Determine the [X, Y] coordinate at the center of the cell enclosing the given text.  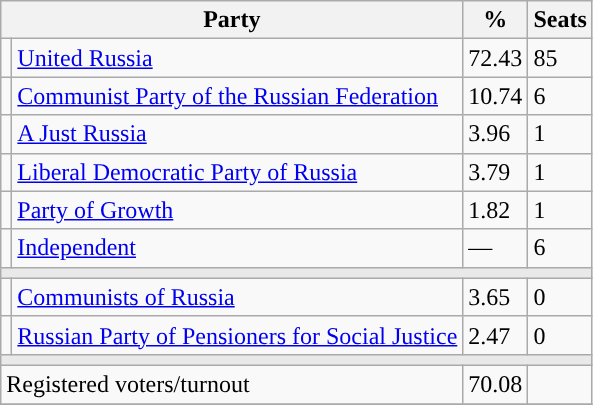
— [496, 248]
Seats [560, 20]
3.96 [496, 134]
3.79 [496, 172]
Communist Party of the Russian Federation [238, 96]
1.82 [496, 210]
72.43 [496, 58]
70.08 [496, 384]
United Russia [238, 58]
Communists of Russia [238, 297]
% [496, 20]
2.47 [496, 335]
Independent [238, 248]
85 [560, 58]
A Just Russia [238, 134]
Russian Party of Pensioners for Social Justice [238, 335]
Party of Growth [238, 210]
10.74 [496, 96]
3.65 [496, 297]
Party [232, 20]
Registered voters/turnout [232, 384]
Liberal Democratic Party of Russia [238, 172]
